Pinpoint the cell where the given text exists, returning its [x, y] midpoint coordinate. 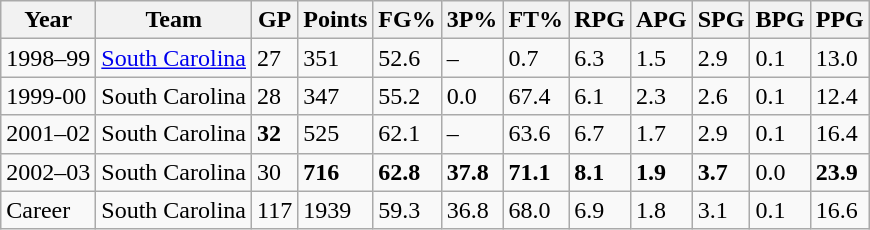
6.1 [600, 96]
716 [336, 172]
RPG [600, 20]
62.8 [407, 172]
347 [336, 96]
3.7 [721, 172]
37.8 [472, 172]
36.8 [472, 210]
1.7 [661, 134]
2002–03 [48, 172]
2.6 [721, 96]
2001–02 [48, 134]
13.0 [840, 58]
PPG [840, 20]
67.4 [536, 96]
62.1 [407, 134]
28 [275, 96]
32 [275, 134]
FT% [536, 20]
6.7 [600, 134]
Year [48, 20]
1.8 [661, 210]
BPG [780, 20]
2.3 [661, 96]
351 [336, 58]
117 [275, 210]
27 [275, 58]
FG% [407, 20]
Career [48, 210]
68.0 [536, 210]
8.1 [600, 172]
55.2 [407, 96]
1939 [336, 210]
GP [275, 20]
SPG [721, 20]
0.7 [536, 58]
1999-00 [48, 96]
6.3 [600, 58]
1.9 [661, 172]
1998–99 [48, 58]
1.5 [661, 58]
16.4 [840, 134]
6.9 [600, 210]
71.1 [536, 172]
16.6 [840, 210]
59.3 [407, 210]
Team [174, 20]
23.9 [840, 172]
3P% [472, 20]
525 [336, 134]
APG [661, 20]
3.1 [721, 210]
Points [336, 20]
12.4 [840, 96]
52.6 [407, 58]
63.6 [536, 134]
30 [275, 172]
